Find where the given text appears and provide that cell's center as (x, y) coordinate. 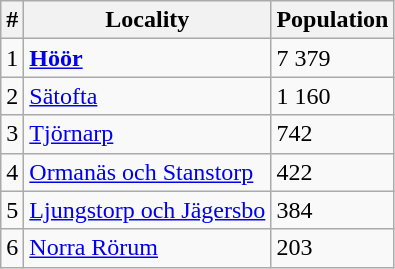
Ormanäs och Stanstorp (148, 172)
Locality (148, 20)
422 (332, 172)
1 (12, 58)
4 (12, 172)
203 (332, 248)
1 160 (332, 96)
Population (332, 20)
# (12, 20)
Norra Rörum (148, 248)
Sätofta (148, 96)
7 379 (332, 58)
Höör (148, 58)
Ljungstorp och Jägersbo (148, 210)
384 (332, 210)
742 (332, 134)
6 (12, 248)
5 (12, 210)
Tjörnarp (148, 134)
3 (12, 134)
2 (12, 96)
